Output the [x, y] coordinate of the center of the cell containing the given text.  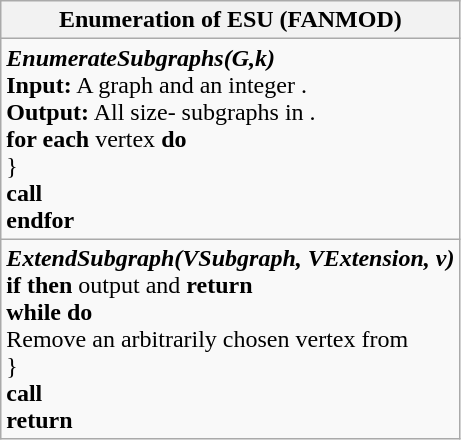
Enumeration of ESU (FANMOD) [230, 20]
ExtendSubgraph(VSubgraph, VExtension, v)if then output and returnwhile doRemove an arbitrarily chosen vertex from }call return [230, 339]
EnumerateSubgraphs(G,k)Input: A graph and an integer .Output: All size- subgraphs in .for each vertex do}call endfor [230, 139]
